Return [x, y] of the center of cell containing provided text 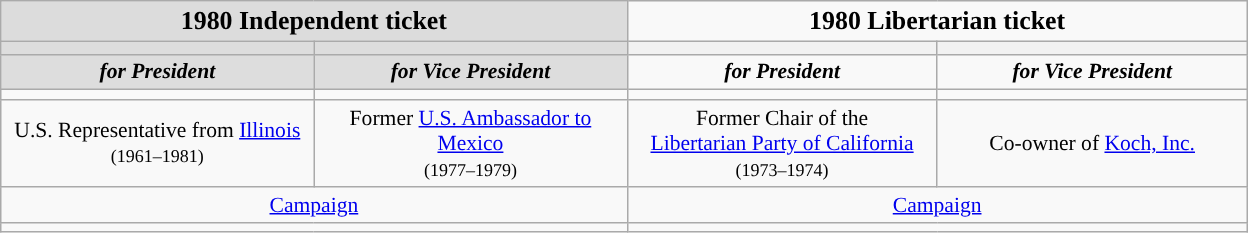
Co-owner of Koch, Inc. [1092, 144]
Former U.S. Ambassador to Mexico(1977–1979) [470, 144]
1980 Libertarian ticket [937, 21]
1980 Independent ticket [314, 21]
Former Chair of theLibertarian Party of California(1973–1974) [782, 144]
U.S. Representative from Illinois(1961–1981) [158, 144]
